Provide the (x, y) coordinate of the cell's center where the given text is located.  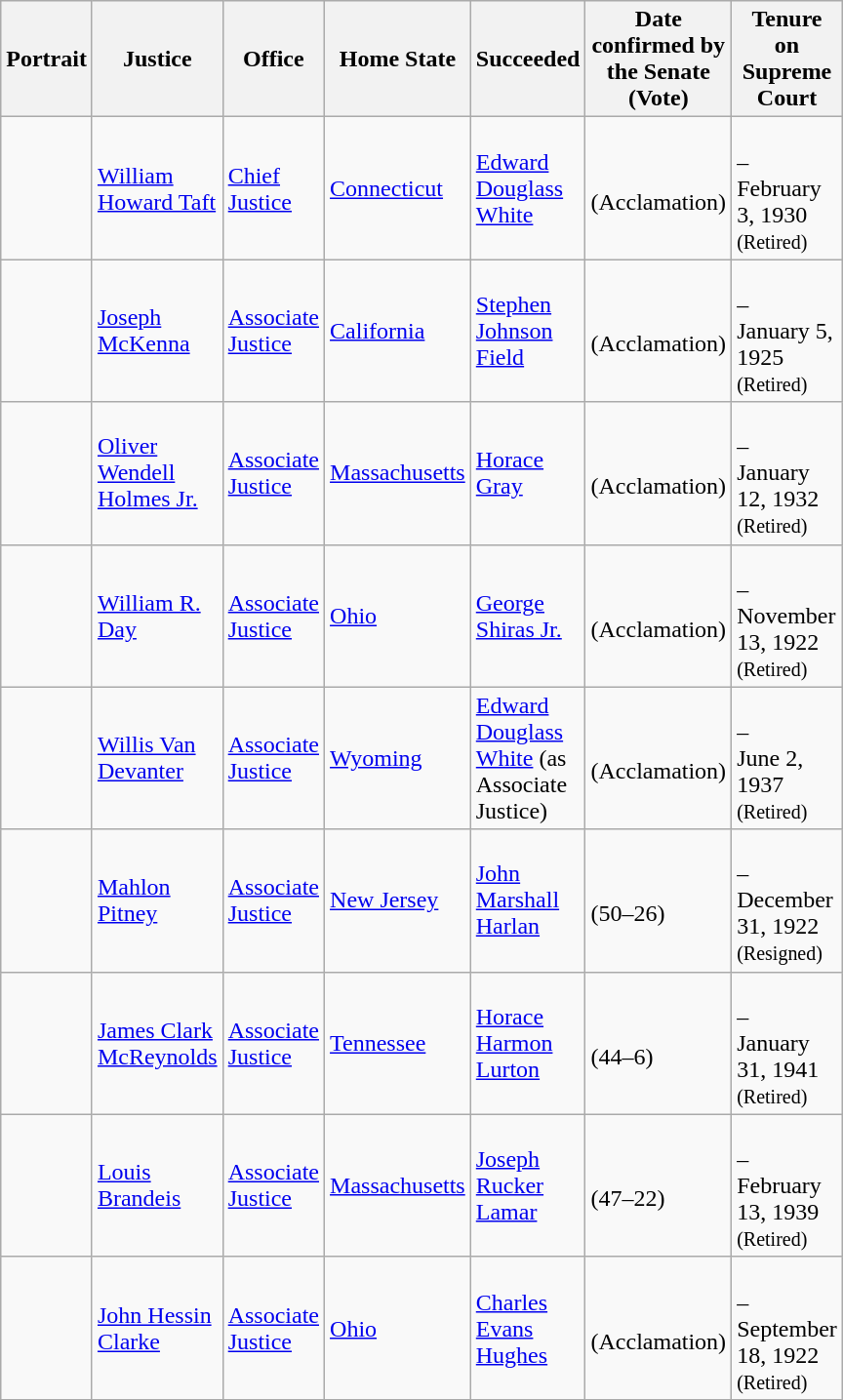
Stephen Johnson Field (528, 331)
–September 18, 1922(Retired) (787, 1328)
John Hessin Clarke (157, 1328)
–January 31, 1941(Retired) (787, 1043)
Louis Brandeis (157, 1185)
Chief Justice (273, 188)
–June 2, 1937(Retired) (787, 758)
Connecticut (398, 188)
Horace Gray (528, 473)
Home State (398, 59)
(44–6) (659, 1043)
(50–26) (659, 900)
Joseph McKenna (157, 331)
–January 12, 1932(Retired) (787, 473)
Mahlon Pitney (157, 900)
–December 31, 1922(Resigned) (787, 900)
Portrait (47, 59)
John Marshall Harlan (528, 900)
Date confirmed by the Senate(Vote) (659, 59)
New Jersey (398, 900)
Tennessee (398, 1043)
Edward Douglass White (as Associate Justice) (528, 758)
William R. Day (157, 616)
Justice (157, 59)
California (398, 331)
Succeeded (528, 59)
–November 13, 1922(Retired) (787, 616)
Tenure on Supreme Court (787, 59)
Oliver Wendell Holmes Jr. (157, 473)
–February 13, 1939(Retired) (787, 1185)
Willis Van Devanter (157, 758)
Charles Evans Hughes (528, 1328)
James Clark McReynolds (157, 1043)
–January 5, 1925(Retired) (787, 331)
George Shiras Jr. (528, 616)
Horace Harmon Lurton (528, 1043)
Joseph Rucker Lamar (528, 1185)
William Howard Taft (157, 188)
Wyoming (398, 758)
–February 3, 1930(Retired) (787, 188)
Office (273, 59)
Edward Douglass White (528, 188)
(47–22) (659, 1185)
